Output the (x, y) coordinate of the center of the cell containing the given text.  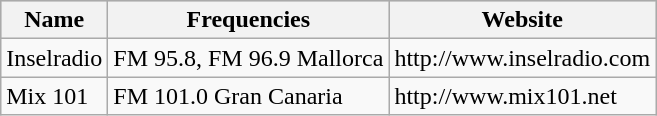
FM 101.0 Gran Canaria (248, 96)
Inselradio (54, 58)
http://www.mix101.net (522, 96)
Mix 101 (54, 96)
Name (54, 20)
FM 95.8, FM 96.9 Mallorca (248, 58)
Website (522, 20)
http://www.inselradio.com (522, 58)
Frequencies (248, 20)
